Locate the cell with the specified text and output its (x, y) center coordinate. 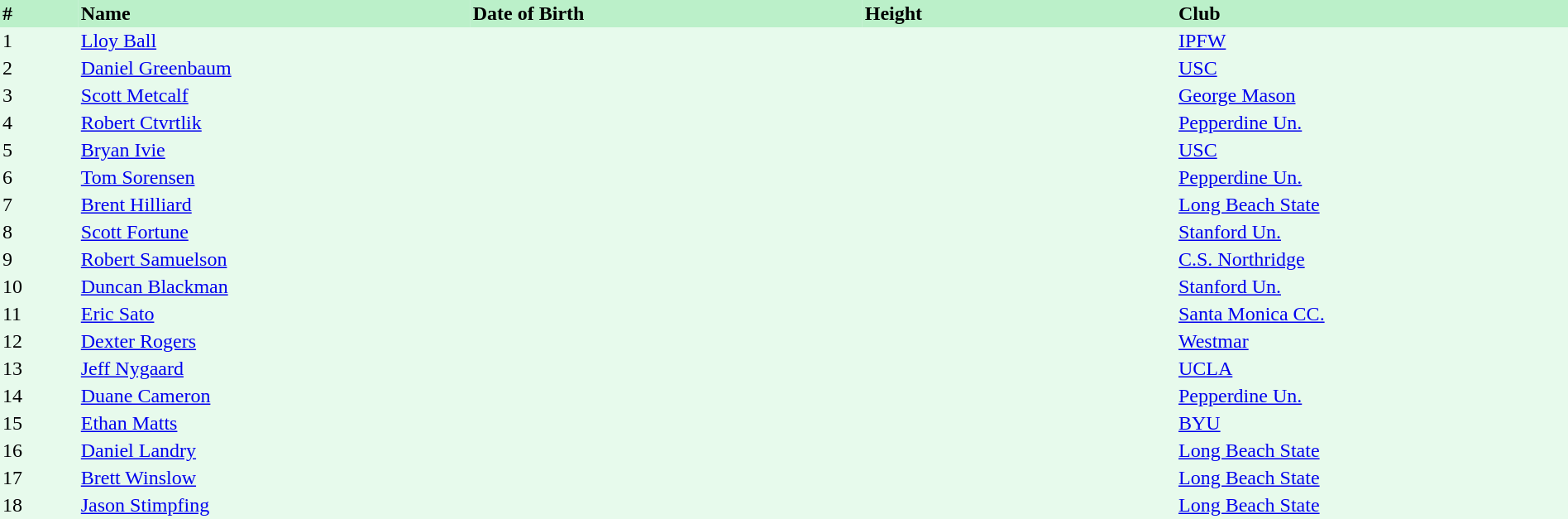
17 (40, 478)
5 (40, 151)
Santa Monica CC. (1372, 315)
Jason Stimpfing (275, 505)
15 (40, 424)
Duane Cameron (275, 396)
C.S. Northridge (1372, 260)
Height (1019, 13)
7 (40, 205)
Dexter Rogers (275, 341)
11 (40, 315)
Club (1372, 13)
Scott Fortune (275, 232)
14 (40, 396)
IPFW (1372, 41)
3 (40, 96)
6 (40, 177)
Name (275, 13)
# (40, 13)
9 (40, 260)
Daniel Greenbaum (275, 68)
10 (40, 286)
Westmar (1372, 341)
4 (40, 123)
8 (40, 232)
Duncan Blackman (275, 286)
Tom Sorensen (275, 177)
Jeff Nygaard (275, 369)
12 (40, 341)
Ethan Matts (275, 424)
2 (40, 68)
George Mason (1372, 96)
Lloy Ball (275, 41)
BYU (1372, 424)
Bryan Ivie (275, 151)
Eric Sato (275, 315)
13 (40, 369)
Brent Hilliard (275, 205)
Scott Metcalf (275, 96)
Robert Ctvrtlik (275, 123)
1 (40, 41)
Robert Samuelson (275, 260)
Brett Winslow (275, 478)
18 (40, 505)
Date of Birth (667, 13)
Daniel Landry (275, 450)
16 (40, 450)
UCLA (1372, 369)
